From the cell containing the given text, extract its center point as [X, Y] coordinate. 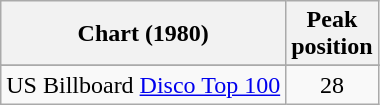
US Billboard Disco Top 100 [144, 85]
Chart (1980) [144, 34]
28 [332, 85]
Peakposition [332, 34]
